Capture the cell that displays the provided text and extract its [x, y] central coordinate. 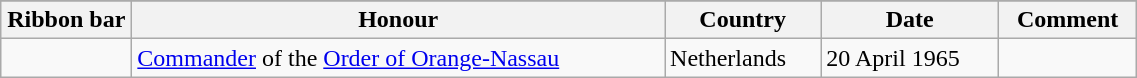
Date [910, 20]
Netherlands [743, 58]
Ribbon bar [66, 20]
Commander of the Order of Orange-Nassau [398, 58]
Comment [1068, 20]
Country [743, 20]
Honour [398, 20]
20 April 1965 [910, 58]
